Extract the [X, Y] coordinate from the center of the cell holding the provided text.  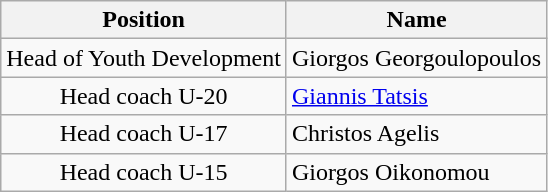
Giorgos Georgoulopoulos [416, 58]
Christos Agelis [416, 134]
Giannis Tatsis [416, 96]
Head of Youth Development [144, 58]
Head coach U-20 [144, 96]
Giorgos Oikonomou [416, 172]
Name [416, 20]
Head coach U-15 [144, 172]
Position [144, 20]
Head coach U-17 [144, 134]
